Output the (x, y) coordinate of the center of the cell containing the given text.  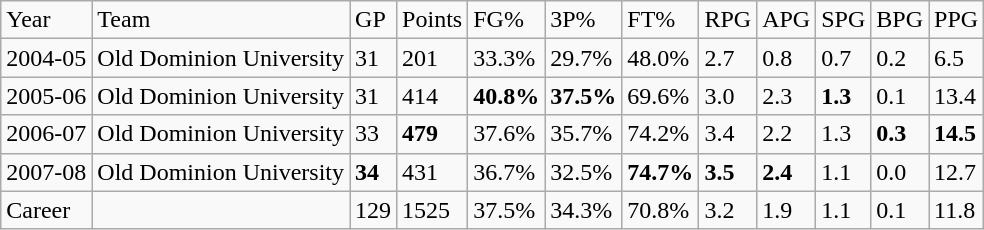
Team (221, 20)
35.7% (584, 134)
FT% (660, 20)
PPG (956, 20)
3P% (584, 20)
12.7 (956, 172)
APG (786, 20)
Career (46, 210)
201 (432, 58)
33.3% (506, 58)
3.4 (728, 134)
2.2 (786, 134)
40.8% (506, 96)
SPG (844, 20)
BPG (900, 20)
1525 (432, 210)
48.0% (660, 58)
2004-05 (46, 58)
14.5 (956, 134)
2006-07 (46, 134)
70.8% (660, 210)
37.6% (506, 134)
0.3 (900, 134)
13.4 (956, 96)
3.2 (728, 210)
3.5 (728, 172)
Year (46, 20)
11.8 (956, 210)
2005-06 (46, 96)
0.0 (900, 172)
74.7% (660, 172)
2.7 (728, 58)
431 (432, 172)
414 (432, 96)
29.7% (584, 58)
0.7 (844, 58)
1.9 (786, 210)
Points (432, 20)
0.8 (786, 58)
69.6% (660, 96)
RPG (728, 20)
129 (374, 210)
74.2% (660, 134)
0.2 (900, 58)
34 (374, 172)
2.3 (786, 96)
6.5 (956, 58)
2007-08 (46, 172)
FG% (506, 20)
GP (374, 20)
479 (432, 134)
3.0 (728, 96)
32.5% (584, 172)
34.3% (584, 210)
33 (374, 134)
36.7% (506, 172)
2.4 (786, 172)
